Find where the given text appears and provide that cell's center as [X, Y] coordinate. 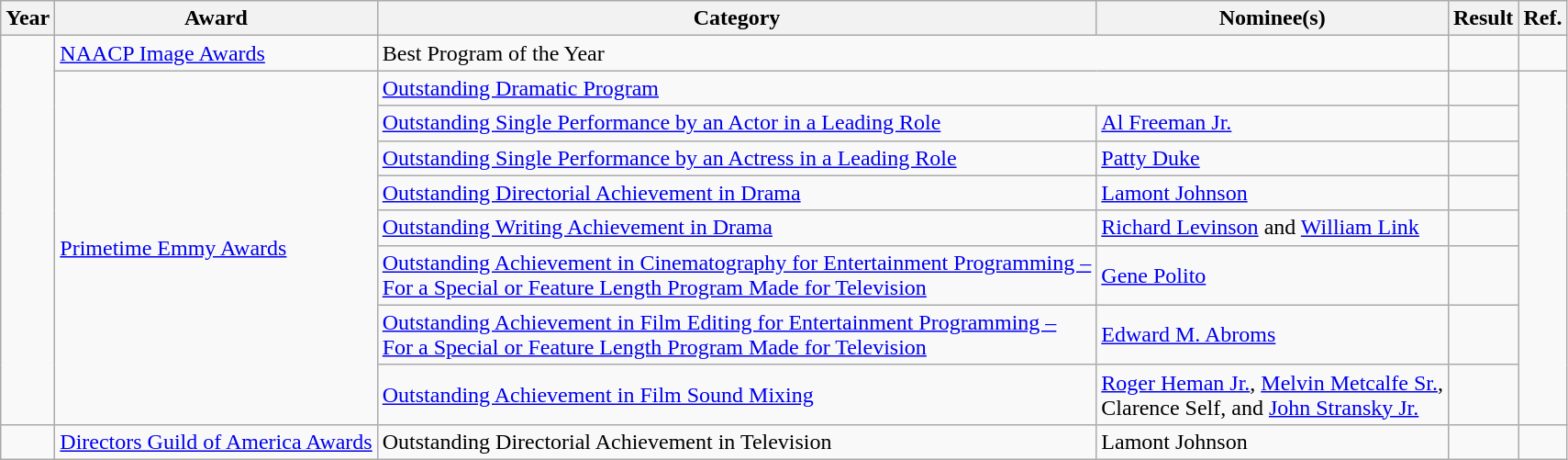
Outstanding Single Performance by an Actor in a Leading Role [737, 123]
Outstanding Achievement in Film Sound Mixing [737, 395]
Outstanding Dramatic Program [912, 88]
Outstanding Writing Achievement in Drama [737, 228]
Best Program of the Year [912, 53]
Roger Heman Jr., Melvin Metcalfe Sr., Clarence Self, and John Stransky Jr. [1273, 395]
Outstanding Achievement in Film Editing for Entertainment Programming – For a Special or Feature Length Program Made for Television [737, 334]
Outstanding Directorial Achievement in Television [737, 442]
Richard Levinson and William Link [1273, 228]
Edward M. Abroms [1273, 334]
Patty Duke [1273, 158]
Primetime Emmy Awards [217, 248]
Award [217, 18]
Outstanding Directorial Achievement in Drama [737, 193]
Year [28, 18]
Category [737, 18]
Outstanding Achievement in Cinematography for Entertainment Programming – For a Special or Feature Length Program Made for Television [737, 275]
Result [1483, 18]
Nominee(s) [1273, 18]
Directors Guild of America Awards [217, 442]
Ref. [1543, 18]
Al Freeman Jr. [1273, 123]
NAACP Image Awards [217, 53]
Gene Polito [1273, 275]
Outstanding Single Performance by an Actress in a Leading Role [737, 158]
